Find where the given text appears and provide that cell's center as [x, y] coordinate. 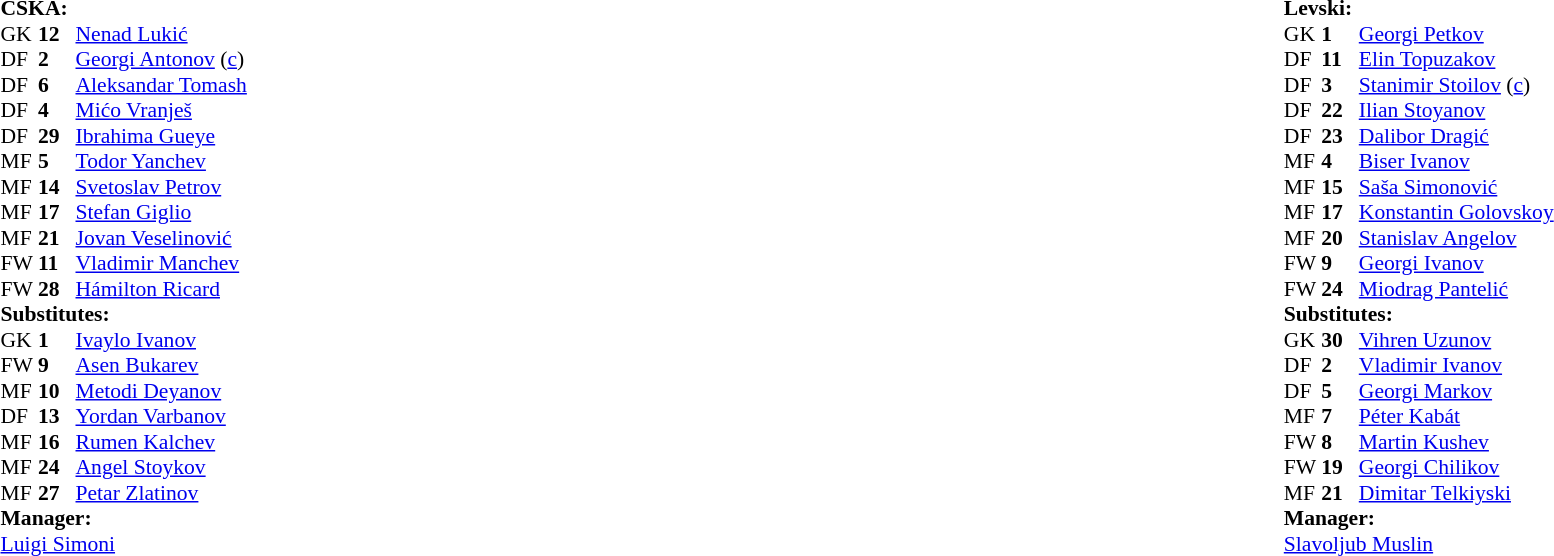
7 [1340, 417]
Aleksandar Tomash [162, 85]
Ivaylo Ivanov [162, 340]
Martin Kushev [1456, 442]
6 [57, 85]
Yordan Varbanov [162, 417]
27 [57, 493]
13 [57, 417]
Todor Yanchev [162, 161]
Georgi Chilikov [1456, 467]
Asen Bukarev [162, 365]
Hámilton Ricard [162, 289]
Georgi Markov [1456, 391]
19 [1340, 467]
Dimitar Telkiyski [1456, 493]
29 [57, 136]
30 [1340, 340]
Mićo Vranješ [162, 111]
15 [1340, 187]
Svetoslav Petrov [162, 187]
Rumen Kalchev [162, 442]
3 [1340, 85]
Metodi Deyanov [162, 391]
Jovan Veselinović [162, 238]
Georgi Antonov (c) [162, 59]
10 [57, 391]
Saša Simonović [1456, 187]
14 [57, 187]
Stanimir Stoilov (c) [1456, 85]
Vladimir Manchev [162, 263]
Biser Ivanov [1456, 161]
Georgi Petkov [1456, 34]
Elin Topuzakov [1456, 59]
Petar Zlatinov [162, 493]
Vihren Uzunov [1456, 340]
8 [1340, 442]
12 [57, 34]
22 [1340, 111]
Angel Stoykov [162, 467]
Georgi Ivanov [1456, 263]
Nenad Lukić [162, 34]
23 [1340, 136]
Dalibor Dragić [1456, 136]
20 [1340, 238]
16 [57, 442]
Stefan Giglio [162, 213]
28 [57, 289]
Ibrahima Gueye [162, 136]
Stanislav Angelov [1456, 238]
Péter Kabát [1456, 417]
Miodrag Pantelić [1456, 289]
Vladimir Ivanov [1456, 365]
Konstantin Golovskoy [1456, 213]
Ilian Stoyanov [1456, 111]
